Search for the cell housing the specified text and yield its [x, y] center coordinate. 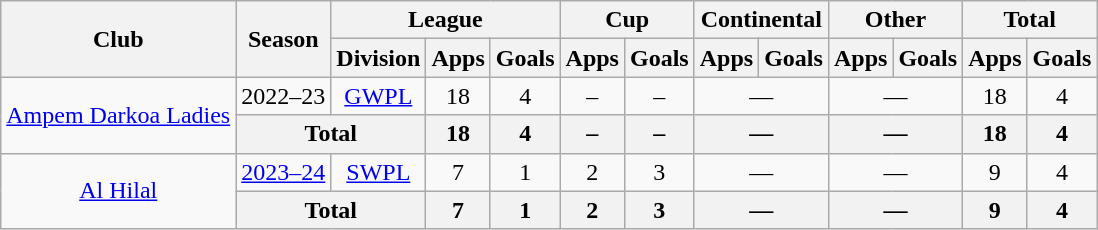
Ampem Darkoa Ladies [118, 115]
Season [284, 39]
Continental [761, 20]
2023–24 [284, 172]
SWPL [378, 172]
2022–23 [284, 96]
GWPL [378, 96]
Division [378, 58]
Al Hilal [118, 191]
Other [895, 20]
Cup [627, 20]
League [446, 20]
Club [118, 39]
